Scan for the cell matching the given text and deliver its (X, Y) coordinate at center. 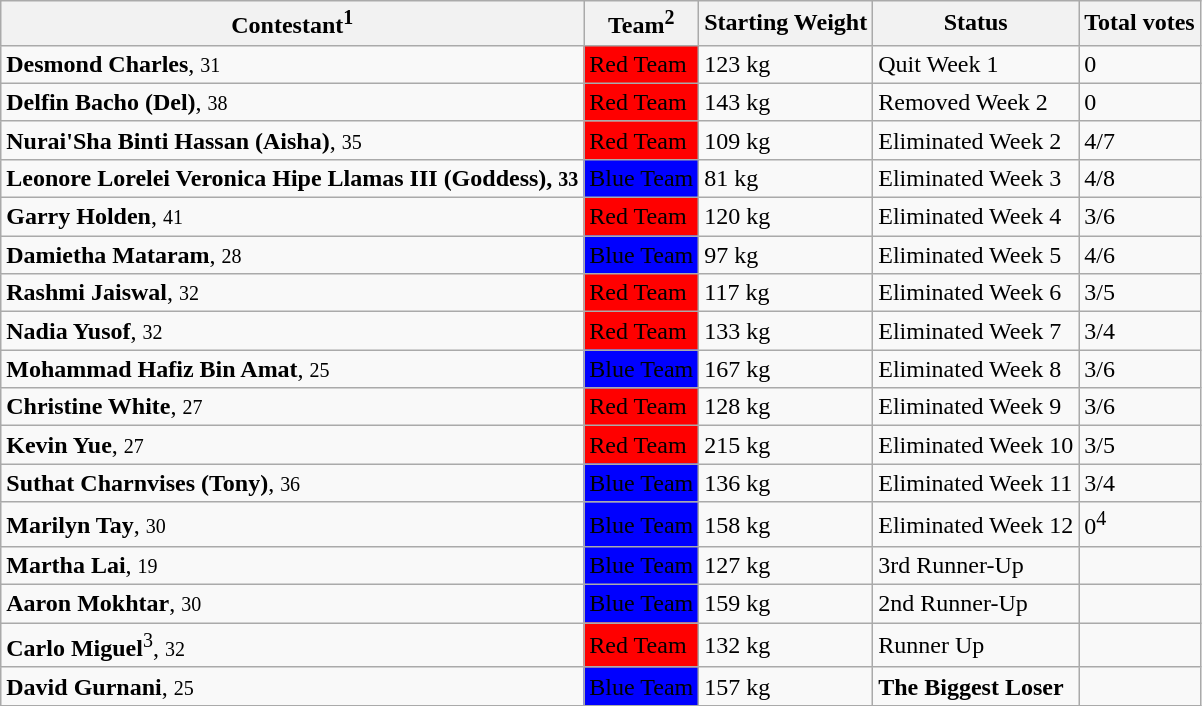
123 kg (786, 64)
Nadia Yusof, 32 (292, 331)
167 kg (786, 369)
4/8 (1140, 178)
109 kg (786, 140)
Nurai'Sha Binti Hassan (Aisha), 35 (292, 140)
Kevin Yue, 27 (292, 445)
Leonore Lorelei Veronica Hipe Llamas III (Goddess), 33 (292, 178)
120 kg (786, 217)
Status (976, 24)
Christine White, 27 (292, 407)
Suthat Charnvises (Tony), 36 (292, 483)
159 kg (786, 604)
117 kg (786, 293)
157 kg (786, 686)
143 kg (786, 102)
Eliminated Week 12 (976, 524)
133 kg (786, 331)
Aaron Mokhtar, 30 (292, 604)
Damietha Mataram, 28 (292, 255)
The Biggest Loser (976, 686)
04 (1140, 524)
2nd Runner-Up (976, 604)
Quit Week 1 (976, 64)
97 kg (786, 255)
128 kg (786, 407)
Eliminated Week 2 (976, 140)
Removed Week 2 (976, 102)
158 kg (786, 524)
Total votes (1140, 24)
81 kg (786, 178)
Eliminated Week 9 (976, 407)
136 kg (786, 483)
Eliminated Week 6 (976, 293)
Eliminated Week 5 (976, 255)
Desmond Charles, 31 (292, 64)
Eliminated Week 4 (976, 217)
Mohammad Hafiz Bin Amat, 25 (292, 369)
Marilyn Tay, 30 (292, 524)
David Gurnani, 25 (292, 686)
Starting Weight (786, 24)
3rd Runner-Up (976, 566)
Eliminated Week 10 (976, 445)
215 kg (786, 445)
127 kg (786, 566)
132 kg (786, 646)
Carlo Miguel3, 32 (292, 646)
Eliminated Week 11 (976, 483)
Delfin Bacho (Del), 38 (292, 102)
Eliminated Week 8 (976, 369)
4/6 (1140, 255)
Rashmi Jaiswal, 32 (292, 293)
4/7 (1140, 140)
Runner Up (976, 646)
Eliminated Week 3 (976, 178)
Martha Lai, 19 (292, 566)
Eliminated Week 7 (976, 331)
Contestant1 (292, 24)
Team2 (642, 24)
Garry Holden, 41 (292, 217)
